Capture the cell that displays the provided text and extract its [X, Y] central coordinate. 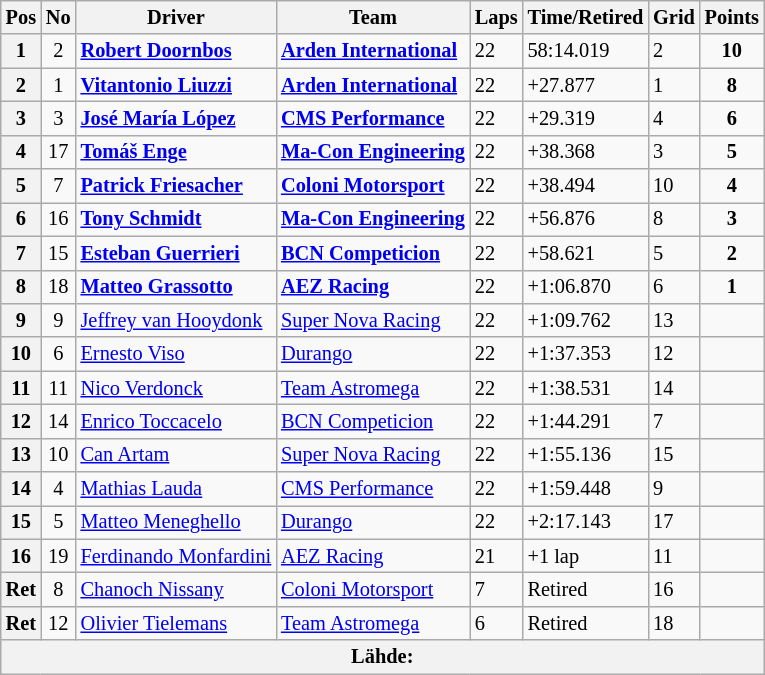
Enrico Toccacelo [176, 421]
Chanoch Nissany [176, 589]
José María López [176, 118]
+56.876 [586, 219]
No [58, 17]
Ferdinando Monfardini [176, 556]
+1 lap [586, 556]
Olivier Tielemans [176, 623]
+1:38.531 [586, 388]
+1:59.448 [586, 489]
58:14.019 [586, 51]
Matteo Grassotto [176, 287]
+1:37.353 [586, 354]
Can Artam [176, 455]
Points [732, 17]
+1:55.136 [586, 455]
+29.319 [586, 118]
21 [496, 556]
+38.494 [586, 186]
Team [373, 17]
+2:17.143 [586, 522]
Tomáš Enge [176, 152]
+27.877 [586, 85]
+58.621 [586, 253]
Robert Doornbos [176, 51]
Pos [21, 17]
+38.368 [586, 152]
+1:44.291 [586, 421]
Tony Schmidt [176, 219]
Lähde: [382, 657]
Patrick Friesacher [176, 186]
Jeffrey van Hooydonk [176, 320]
Vitantonio Liuzzi [176, 85]
+1:06.870 [586, 287]
Ernesto Viso [176, 354]
Nico Verdonck [176, 388]
Grid [674, 17]
Esteban Guerrieri [176, 253]
Matteo Meneghello [176, 522]
Laps [496, 17]
+1:09.762 [586, 320]
Driver [176, 17]
19 [58, 556]
Mathias Lauda [176, 489]
Time/Retired [586, 17]
